Capture the cell that displays the provided text and extract its [X, Y] central coordinate. 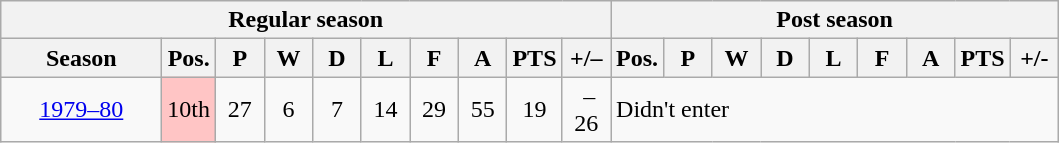
27 [240, 110]
7 [338, 110]
55 [482, 110]
+/- [1034, 58]
19 [534, 110]
6 [288, 110]
1979–80 [82, 110]
10th [189, 110]
Regular season [306, 20]
Didn't enter [835, 110]
+/– [586, 58]
Post season [835, 20]
Season [82, 58]
14 [386, 110]
–26 [586, 110]
29 [434, 110]
